Output the [x, y] coordinate of the center of the cell containing the given text.  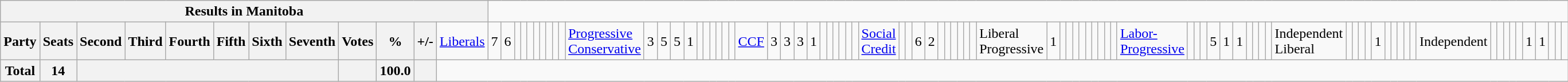
Seats [58, 41]
Sixth [267, 41]
Votes [358, 41]
Independent [1453, 41]
Social Credit [878, 41]
14 [58, 71]
Third [146, 41]
100.0 [396, 71]
Results in Manitoba [244, 11]
Seventh [312, 41]
Party [20, 41]
Progressive Conservative [605, 41]
7 [494, 41]
Labor-Progressive [1152, 41]
Independent Liberal [1309, 41]
Fourth [189, 41]
+/- [425, 41]
2 [931, 41]
Liberal Progressive [1011, 41]
Fifth [231, 41]
Liberals [462, 41]
CCF [751, 41]
% [396, 41]
Second [101, 41]
Total [20, 71]
